Detect which cell encompasses the target text, then output its (x, y) center coordinate. 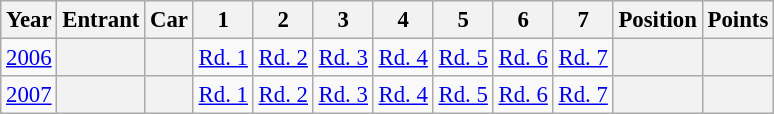
6 (523, 20)
3 (343, 20)
4 (403, 20)
7 (583, 20)
Car (170, 20)
Year (29, 20)
1 (223, 20)
Points (738, 20)
5 (463, 20)
Position (658, 20)
2007 (29, 95)
Entrant (101, 20)
2 (283, 20)
2006 (29, 58)
